Output the (X, Y) coordinate of the center of the cell containing the given text.  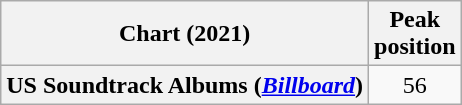
56 (415, 85)
Peakposition (415, 34)
Chart (2021) (185, 34)
US Soundtrack Albums (Billboard) (185, 85)
